Identify which cell holds the provided text, then report its [X, Y] central coordinate. 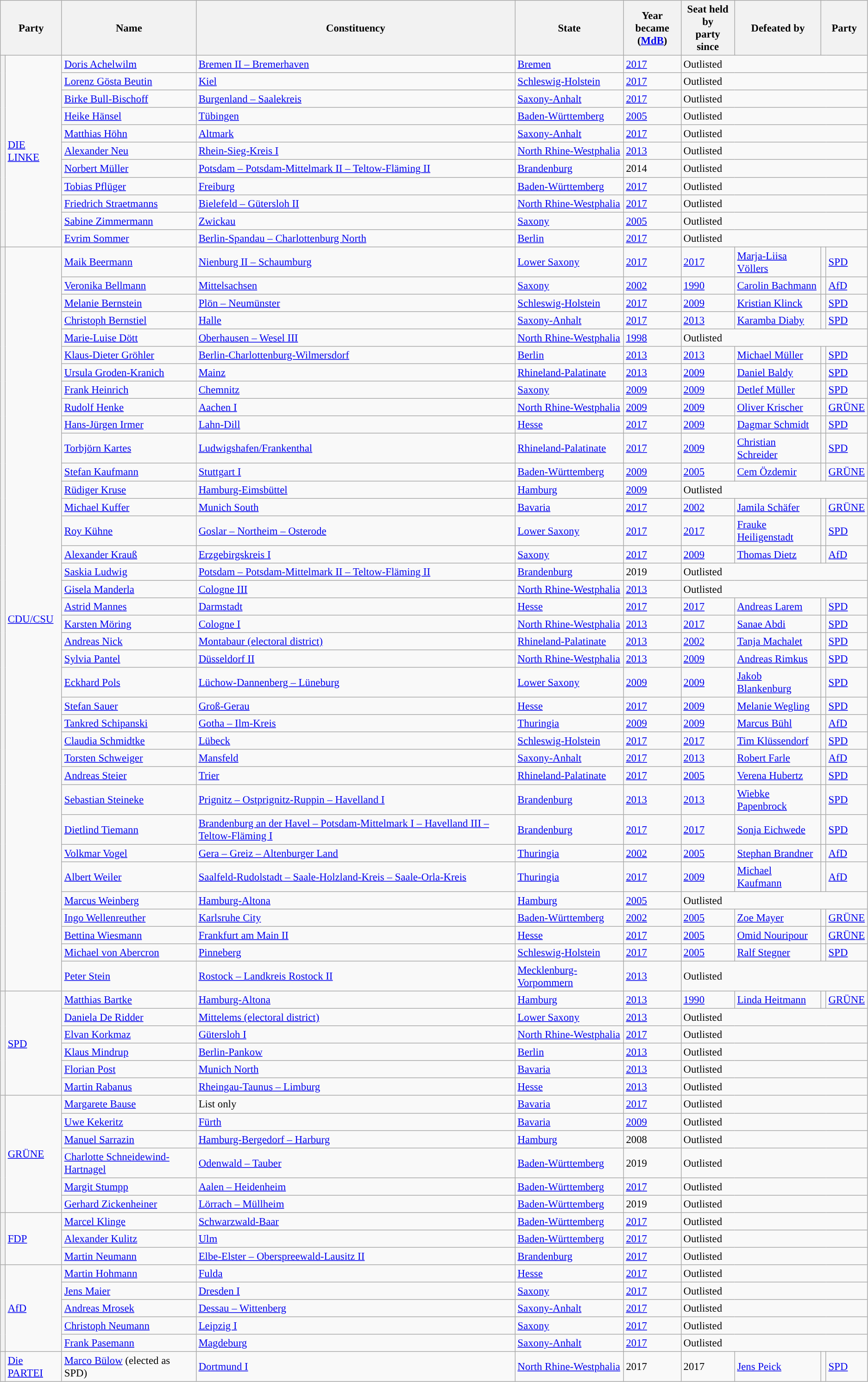
Lahn-Dill [356, 425]
Torsten Schweiger [129, 758]
Gotha – Ilm-Kreis [356, 723]
Rüdiger Kruse [129, 490]
Eckhard Pols [129, 683]
Robert Farle [778, 758]
Munich South [356, 507]
State [569, 28]
1998 [652, 338]
Schwarzwald-Baar [356, 1221]
Sebastian Steineke [129, 799]
Stefan Kaufmann [129, 472]
Frauke Heiligenstadt [778, 531]
Düsseldorf II [356, 659]
Claudia Schmidtke [129, 741]
Gerhard Zickenheiner [129, 1204]
Sanae Abdi [778, 624]
Uwe Kekeritz [129, 1122]
Ulm [356, 1239]
Margit Stumpp [129, 1187]
Elvan Korkmaz [129, 1035]
Montabaur (electoral district) [356, 641]
Freiburg [356, 186]
Lörrach – Müllheim [356, 1204]
Saalfeld-Rudolstadt – Saale-Holzland-Kreis – Saale-Orla-Kreis [356, 876]
Charlotte Schneidewind-Hartnagel [129, 1162]
Astrid Mannes [129, 607]
Sonja Eichwede [778, 829]
Alexander Neu [129, 151]
Stephan Brandner [778, 853]
CDU/CSU [33, 619]
Kiel [356, 82]
Hamburg-Bergedorf – Harburg [356, 1139]
Defeated by [778, 28]
Andreas Nick [129, 641]
Erzgebirgskreis I [356, 554]
Year became(MdB) [652, 28]
Nienburg II – Schaumburg [356, 262]
Marja-Liisa Völlers [778, 262]
Veronika Bellmann [129, 286]
Aalen – Heidenheim [356, 1187]
Martin Neumann [129, 1256]
Trier [356, 776]
Florian Post [129, 1069]
Michael von Abercron [129, 953]
Chemnitz [356, 390]
Tobias Pflüger [129, 186]
Roy Kühne [129, 531]
Andreas Rimkus [778, 659]
Zoe Mayer [778, 918]
Tübingen [356, 116]
Rostock – Landkreis Rostock II [356, 976]
Gisela Manderla [129, 589]
Omid Nouripour [778, 935]
Bielefeld – Gütersloh II [356, 203]
Christian Schreider [778, 448]
Klaus-Dieter Gröhler [129, 355]
Goslar – Northeim – Osterode [356, 531]
Oliver Krischer [778, 408]
Daniela De Ridder [129, 1018]
Torbjörn Kartes [129, 448]
Saskia Ludwig [129, 572]
Doris Achelwilm [129, 64]
Matthias Bartke [129, 1000]
Alexander Kulitz [129, 1239]
Marcus Bühl [778, 723]
Tim Klüssendorf [778, 741]
Bremen II – Bremerhaven [356, 64]
Cologne I [356, 624]
2008 [652, 1139]
Lüchow-Dannenberg – Lüneburg [356, 683]
Mainz [356, 373]
Sabine Zimmermann [129, 221]
Tanja Machalet [778, 641]
Constituency [356, 28]
Maik Beermann [129, 262]
Lorenz Gösta Beutin [129, 82]
Magdeburg [356, 1343]
Linda Heitmann [778, 1000]
Kristian Klinck [778, 303]
Zwickau [356, 221]
Plön – Neumünster [356, 303]
Dessau – Wittenberg [356, 1308]
Martin Hohmann [129, 1274]
Cologne III [356, 589]
Marie-Luise Dött [129, 338]
Peter Stein [129, 976]
Dagmar Schmidt [778, 425]
FDP [33, 1238]
Pinneberg [356, 953]
Melanie Bernstein [129, 303]
Andreas Mrosek [129, 1308]
Odenwald – Tauber [356, 1162]
Rudolf Henke [129, 408]
Berlin-Charlottenburg-Wilmersdorf [356, 355]
Mecklenburg-Vorpommern [569, 976]
Jamila Schäfer [778, 507]
Mansfeld [356, 758]
Matthias Höhn [129, 134]
Munich North [356, 1069]
Jakob Blankenburg [778, 683]
Altmark [356, 134]
Alexander Krauß [129, 554]
Dietlind Tiemann [129, 829]
Mittelems (electoral district) [356, 1018]
Karamba Diaby [778, 320]
Die PARTEI [33, 1367]
Karsten Möring [129, 624]
Manuel Sarrazin [129, 1139]
Oberhausen – Wesel III [356, 338]
Daniel Baldy [778, 373]
Berlin-Spandau – Charlottenburg North [356, 238]
Brandenburg an der Havel – Potsdam-Mittelmark I – Havelland III – Teltow-Fläming I [356, 829]
Marcus Weinberg [129, 900]
List only [356, 1105]
Seat held byparty since [708, 28]
Leipzig I [356, 1326]
Margarete Bause [129, 1105]
DIE LINKE [33, 151]
Frank Pasemann [129, 1343]
Albert Weiler [129, 876]
Frank Heinrich [129, 390]
Michael Müller [778, 355]
Christoph Bernstiel [129, 320]
Fulda [356, 1274]
Prignitz – Ostprignitz-Ruppin – Havelland I [356, 799]
Mittelsachsen [356, 286]
Elbe-Elster – Oberspreewald-Lausitz II [356, 1256]
Marco Bülow (elected as SPD) [129, 1367]
Verena Hubertz [778, 776]
Ralf Stegner [778, 953]
Gütersloh I [356, 1035]
Bettina Wiesmann [129, 935]
Lübeck [356, 741]
Birke Bull-Bischoff [129, 99]
Burgenland – Saalekreis [356, 99]
Andreas Larem [778, 607]
Carolin Bachmann [778, 286]
Darmstadt [356, 607]
Cem Özdemir [778, 472]
Ludwigshafen/Frankenthal [356, 448]
Bremen [569, 64]
Ingo Wellenreuther [129, 918]
Groß-Gerau [356, 706]
Name [129, 28]
Frankfurt am Main II [356, 935]
Detlef Müller [778, 390]
Berlin-Pankow [356, 1052]
Rheingau-Taunus – Limburg [356, 1087]
Hamburg-Eimsbüttel [356, 490]
Aachen I [356, 408]
Hans-Jürgen Irmer [129, 425]
Michael Kuffer [129, 507]
Rhein-Sieg-Kreis I [356, 151]
Tankred Schipanski [129, 723]
Gera – Greiz – Altenburger Land [356, 853]
Christoph Neumann [129, 1326]
Friedrich Straetmanns [129, 203]
Dresden I [356, 1291]
Norbert Müller [129, 169]
Evrim Sommer [129, 238]
Andreas Steier [129, 776]
Heike Hänsel [129, 116]
Wiebke Papenbrock [778, 799]
Melanie Wegling [778, 706]
Dortmund I [356, 1367]
Volkmar Vogel [129, 853]
Fürth [356, 1122]
Klaus Mindrup [129, 1052]
Thomas Dietz [778, 554]
2014 [652, 169]
Jens Peick [778, 1367]
Michael Kaufmann [778, 876]
Martin Rabanus [129, 1087]
Stefan Sauer [129, 706]
Sylvia Pantel [129, 659]
Marcel Klinge [129, 1221]
Karlsruhe City [356, 918]
Jens Maier [129, 1291]
Halle [356, 320]
Ursula Groden-Kranich [129, 373]
Stuttgart I [356, 472]
